Extract the [X, Y] coordinate from the center of the cell holding the provided text.  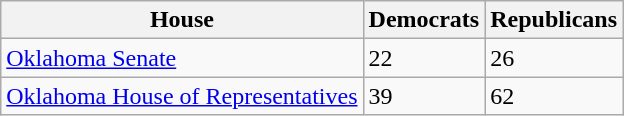
62 [554, 96]
26 [554, 58]
Oklahoma Senate [182, 58]
House [182, 20]
Oklahoma House of Representatives [182, 96]
39 [424, 96]
Republicans [554, 20]
Democrats [424, 20]
22 [424, 58]
